Identify which cell holds the provided text, then report its [x, y] central coordinate. 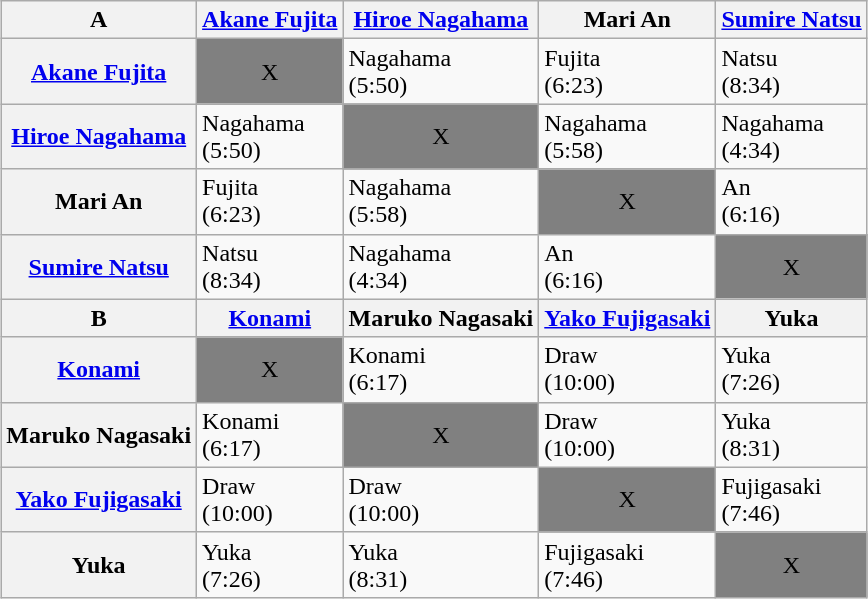
A [99, 20]
B [99, 318]
